Find where the given text appears and provide that cell's center as [X, Y] coordinate. 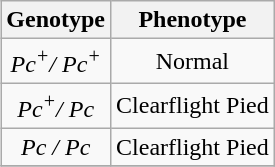
Pc+/ Pc+ [56, 62]
Pc+/ Pc [56, 106]
Genotype [56, 20]
Normal [193, 62]
Pc / Pc [56, 147]
Phenotype [193, 20]
